Identify which cell holds the provided text, then report its [X, Y] central coordinate. 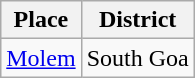
Molem [41, 58]
District [138, 20]
South Goa [138, 58]
Place [41, 20]
